Return the [X, Y] coordinate for the center point of the cell that contains the specified text.  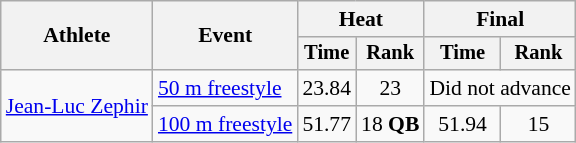
23 [390, 88]
Heat [360, 19]
100 m freestyle [225, 124]
Athlete [77, 36]
Event [225, 36]
15 [538, 124]
Jean-Luc Zephir [77, 106]
Final [500, 19]
51.77 [326, 124]
50 m freestyle [225, 88]
23.84 [326, 88]
18 QB [390, 124]
51.94 [462, 124]
Did not advance [500, 88]
